Scan for the cell matching the given text and deliver its (X, Y) coordinate at center. 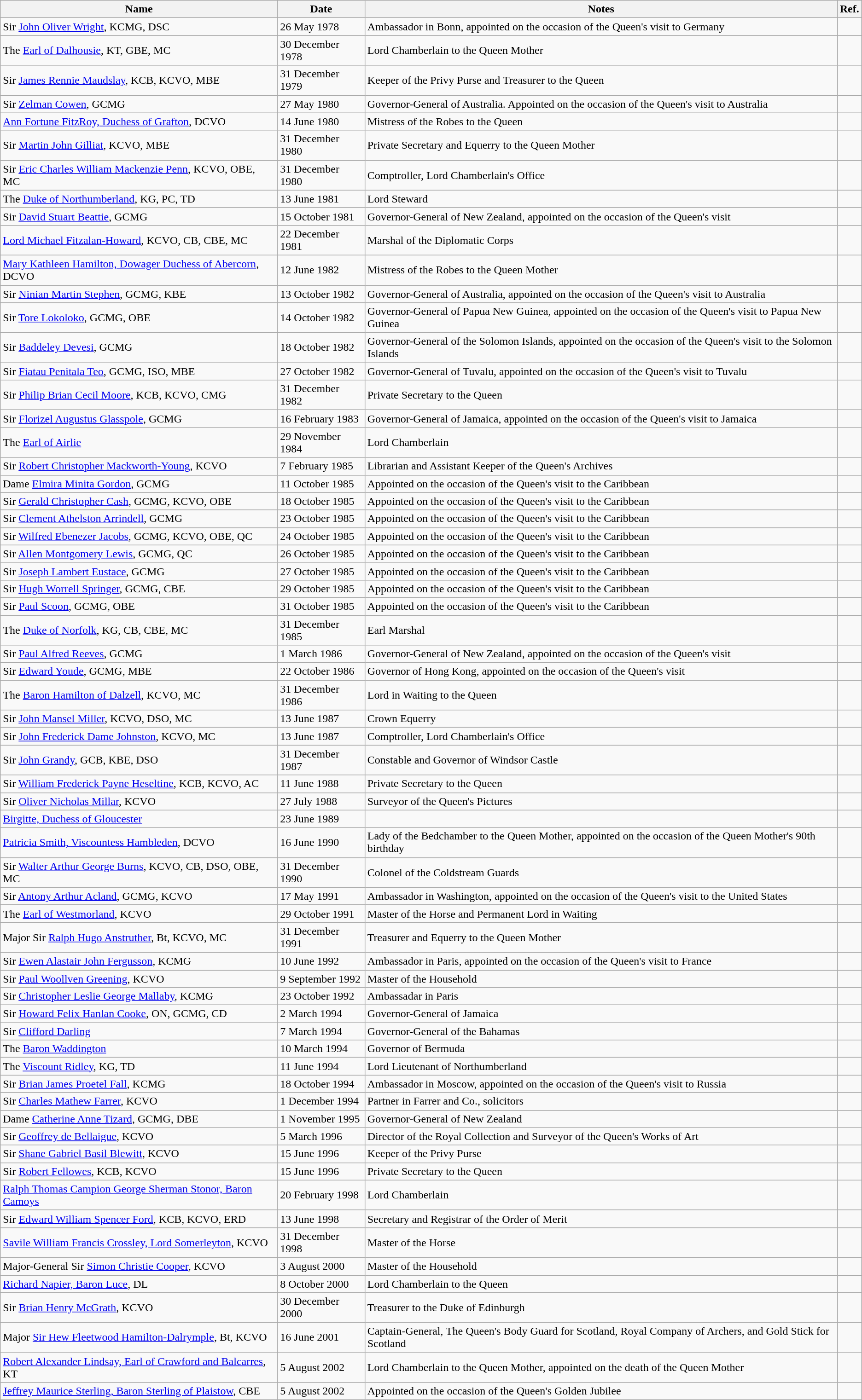
Jeffrey Maurice Sterling, Baron Sterling of Plaistow, CBE (139, 1391)
Sir William Frederick Payne Heseltine, KCB, KCVO, AC (139, 784)
27 May 1980 (321, 104)
Sir Tore Lokoloko, GCMG, OBE (139, 318)
Sir Christopher Leslie George Mallaby, KCMG (139, 996)
Marshal of the Diplomatic Corps (601, 240)
Director of the Royal Collection and Surveyor of the Queen's Works of Art (601, 1136)
18 October 1994 (321, 1084)
Sir Gerald Christopher Cash, GCMG, KCVO, OBE (139, 501)
7 February 1985 (321, 466)
Governor-General of the Solomon Islands, appointed on the occasion of the Queen's visit to the Solomon Islands (601, 348)
Ambassadar in Paris (601, 996)
Lord Michael Fitzalan-Howard, KCVO, CB, CBE, MC (139, 240)
Ralph Thomas Campion George Sherman Stonor, Baron Camoys (139, 1195)
3 August 2000 (321, 1266)
1 December 1994 (321, 1101)
26 May 1978 (321, 27)
Treasurer to the Duke of Edinburgh (601, 1308)
Sir Charles Mathew Farrer, KCVO (139, 1101)
Lord Chamberlain to the Queen Mother, appointed on the death of the Queen Mother (601, 1368)
Master of the Horse (601, 1243)
Lord Chamberlain to the Queen Mother (601, 51)
31 October 1985 (321, 606)
31 December 1982 (321, 395)
13 October 1982 (321, 294)
Ambassador in Moscow, appointed on the occasion of the Queen's visit to Russia (601, 1084)
Sir Antony Arthur Acland, GCMG, KCVO (139, 896)
Sir Clement Athelston Arrindell, GCMG (139, 519)
29 October 1991 (321, 914)
30 December 1978 (321, 51)
Sir John Frederick Dame Johnston, KCVO, MC (139, 736)
Name (139, 9)
Earl Marshal (601, 630)
Major Sir Ralph Hugo Anstruther, Bt, KCVO, MC (139, 937)
12 June 1982 (321, 270)
Sir Howard Felix Hanlan Cooke, ON, GCMG, CD (139, 1014)
16 February 1983 (321, 419)
31 December 1991 (321, 937)
The Baron Waddington (139, 1049)
The Duke of Northumberland, KG, PC, TD (139, 199)
Sir John Grandy, GCB, KBE, DSO (139, 760)
Keeper of the Privy Purse and Treasurer to the Queen (601, 80)
Ambassador in Bonn, appointed on the occasion of the Queen's visit to Germany (601, 27)
17 May 1991 (321, 896)
Sir Wilfred Ebenezer Jacobs, GCMG, KCVO, OBE, QC (139, 536)
Sir Ewen Alastair John Fergusson, KCMG (139, 961)
Governor-General of Tuvalu, appointed on the occasion of the Queen's visit to Tuvalu (601, 371)
Governor of Hong Kong, appointed on the occasion of the Queen's visit (601, 671)
Appointed on the occasion of the Queen's Golden Jubilee (601, 1391)
16 June 1990 (321, 842)
Governor-General of Jamaica (601, 1014)
Sir Robert Fellowes, KCB, KCVO (139, 1171)
31 December 1990 (321, 873)
30 December 2000 (321, 1308)
Sir Joseph Lambert Eustace, GCMG (139, 571)
11 October 1985 (321, 484)
16 June 2001 (321, 1337)
Ref. (849, 9)
31 December 1979 (321, 80)
Treasurer and Equerry to the Queen Mother (601, 937)
31 December 1986 (321, 695)
Lord in Waiting to the Queen (601, 695)
20 February 1998 (321, 1195)
Surveyor of the Queen's Pictures (601, 801)
Mary Kathleen Hamilton, Dowager Duchess of Abercorn, DCVO (139, 270)
Major Sir Hew Fleetwood Hamilton-Dalrymple, Bt, KCVO (139, 1337)
27 July 1988 (321, 801)
Ambassador in Paris, appointed on the occasion of the Queen's visit to France (601, 961)
Sir John Oliver Wright, KCMG, DSC (139, 27)
31 December 1987 (321, 760)
Sir Fiatau Penitala Teo, GCMG, ISO, MBE (139, 371)
Sir Paul Alfred Reeves, GCMG (139, 654)
Colonel of the Coldstream Guards (601, 873)
Governor-General of Australia. Appointed on the occasion of the Queen's visit to Australia (601, 104)
Savile William Francis Crossley, Lord Somerleyton, KCVO (139, 1243)
Robert Alexander Lindsay, Earl of Crawford and Balcarres, KT (139, 1368)
7 March 1994 (321, 1031)
Lord Chamberlain to the Queen (601, 1284)
Sir Oliver Nicholas Millar, KCVO (139, 801)
The Baron Hamilton of Dalzell, KCVO, MC (139, 695)
Governor-General of Jamaica, appointed on the occasion of the Queen's visit to Jamaica (601, 419)
Lord Lieutenant of Northumberland (601, 1066)
Sir Shane Gabriel Basil Blewitt, KCVO (139, 1154)
Partner in Farrer and Co., solicitors (601, 1101)
27 October 1982 (321, 371)
Captain-General, The Queen's Body Guard for Scotland, Royal Company of Archers, and Gold Stick for Scotland (601, 1337)
Ann Fortune FitzRoy, Duchess of Grafton, DCVO (139, 121)
Major-General Sir Simon Christie Cooper, KCVO (139, 1266)
18 October 1985 (321, 501)
24 October 1985 (321, 536)
Sir Philip Brian Cecil Moore, KCB, KCVO, CMG (139, 395)
Private Secretary and Equerry to the Queen Mother (601, 145)
Sir Brian Henry McGrath, KCVO (139, 1308)
10 March 1994 (321, 1049)
9 September 1992 (321, 979)
Lady of the Bedchamber to the Queen Mother, appointed on the occasion of the Queen Mother's 90th birthday (601, 842)
Sir Baddeley Devesi, GCMG (139, 348)
11 June 1988 (321, 784)
31 December 1998 (321, 1243)
Master of the Horse and Permanent Lord in Waiting (601, 914)
Governor of Bermuda (601, 1049)
Secretary and Registrar of the Order of Merit (601, 1219)
Sir David Stuart Beattie, GCMG (139, 216)
22 October 1986 (321, 671)
22 December 1981 (321, 240)
13 June 1998 (321, 1219)
29 November 1984 (321, 443)
Sir Florizel Augustus Glasspole, GCMG (139, 419)
Mistress of the Robes to the Queen (601, 121)
5 March 1996 (321, 1136)
13 June 1981 (321, 199)
Dame Catherine Anne Tizard, GCMG, DBE (139, 1119)
Keeper of the Privy Purse (601, 1154)
26 October 1985 (321, 554)
Governor-General of the Bahamas (601, 1031)
Sir James Rennie Maudslay, KCB, KCVO, MBE (139, 80)
The Earl of Dalhousie, KT, GBE, MC (139, 51)
Richard Napier, Baron Luce, DL (139, 1284)
23 October 1985 (321, 519)
1 March 1986 (321, 654)
Sir Hugh Worrell Springer, GCMG, CBE (139, 589)
Governor-General of Australia, appointed on the occasion of the Queen's visit to Australia (601, 294)
14 June 1980 (321, 121)
The Earl of Airlie (139, 443)
Sir Zelman Cowen, GCMG (139, 104)
Ambassador in Washington, appointed on the occasion of the Queen's visit to the United States (601, 896)
Birgitte, Duchess of Gloucester (139, 819)
29 October 1985 (321, 589)
Sir Edward William Spencer Ford, KCB, KCVO, ERD (139, 1219)
Sir Geoffrey de Bellaigue, KCVO (139, 1136)
Sir Edward Youde, GCMG, MBE (139, 671)
Governor-General of Papua New Guinea, appointed on the occasion of the Queen's visit to Papua New Guinea (601, 318)
Sir Paul Scoon, GCMG, OBE (139, 606)
10 June 1992 (321, 961)
Patricia Smith, Viscountess Hambleden, DCVO (139, 842)
27 October 1985 (321, 571)
Mistress of the Robes to the Queen Mother (601, 270)
Date (321, 9)
11 June 1994 (321, 1066)
23 October 1992 (321, 996)
Sir Robert Christopher Mackworth-Young, KCVO (139, 466)
Librarian and Assistant Keeper of the Queen's Archives (601, 466)
Crown Equerry (601, 719)
Sir John Mansel Miller, KCVO, DSO, MC (139, 719)
Sir Clifford Darling (139, 1031)
15 October 1981 (321, 216)
Sir Paul Woollven Greening, KCVO (139, 979)
Dame Elmira Minita Gordon, GCMG (139, 484)
The Earl of Westmorland, KCVO (139, 914)
The Duke of Norfolk, KG, CB, CBE, MC (139, 630)
14 October 1982 (321, 318)
Sir Brian James Proetel Fall, KCMG (139, 1084)
Sir Eric Charles William Mackenzie Penn, KCVO, OBE, MC (139, 175)
Lord Steward (601, 199)
Constable and Governor of Windsor Castle (601, 760)
18 October 1982 (321, 348)
Governor-General of New Zealand (601, 1119)
1 November 1995 (321, 1119)
The Viscount Ridley, KG, TD (139, 1066)
8 October 2000 (321, 1284)
Notes (601, 9)
Sir Ninian Martin Stephen, GCMG, KBE (139, 294)
Sir Martin John Gilliat, KCVO, MBE (139, 145)
Sir Walter Arthur George Burns, KCVO, CB, DSO, OBE, MC (139, 873)
Sir Allen Montgomery Lewis, GCMG, QC (139, 554)
31 December 1985 (321, 630)
2 March 1994 (321, 1014)
23 June 1989 (321, 819)
